Identify which cell holds the provided text, then report its (x, y) central coordinate. 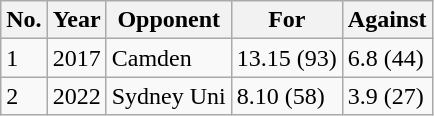
2017 (76, 58)
Sydney Uni (168, 96)
Year (76, 20)
2022 (76, 96)
8.10 (58) (286, 96)
Opponent (168, 20)
3.9 (27) (387, 96)
6.8 (44) (387, 58)
2 (24, 96)
For (286, 20)
Camden (168, 58)
1 (24, 58)
Against (387, 20)
No. (24, 20)
13.15 (93) (286, 58)
